For the text-containing cell, return its midpoint in (x, y) coordinate format. 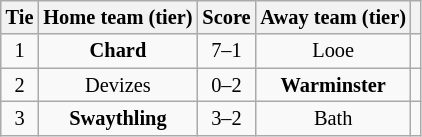
Home team (tier) (118, 17)
2 (20, 85)
Looe (332, 51)
0–2 (226, 85)
3 (20, 118)
Score (226, 17)
Warminster (332, 85)
Bath (332, 118)
Swaythling (118, 118)
Chard (118, 51)
7–1 (226, 51)
1 (20, 51)
Away team (tier) (332, 17)
Devizes (118, 85)
Tie (20, 17)
3–2 (226, 118)
